Provide the [x, y] coordinate of the cell's center where the given text is located.  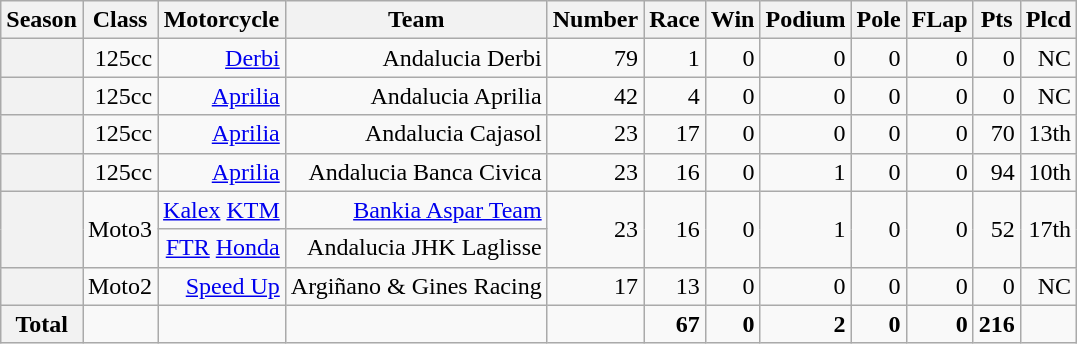
94 [996, 172]
Plcd [1048, 20]
Win [732, 20]
13th [1048, 134]
79 [595, 58]
Andalucia Derbi [416, 58]
70 [996, 134]
Pts [996, 20]
Kalex KTM [222, 210]
Race [675, 20]
FLap [940, 20]
Moto3 [120, 229]
2 [806, 324]
67 [675, 324]
FTR Honda [222, 248]
10th [1048, 172]
42 [595, 96]
Andalucia Cajasol [416, 134]
52 [996, 229]
Speed Up [222, 286]
Moto2 [120, 286]
Pole [878, 20]
Argiñano & Gines Racing [416, 286]
Total [42, 324]
Bankia Aspar Team [416, 210]
13 [675, 286]
Podium [806, 20]
4 [675, 96]
Class [120, 20]
Motorcycle [222, 20]
Andalucia Aprilia [416, 96]
Andalucia Banca Civica [416, 172]
17th [1048, 229]
216 [996, 324]
Team [416, 20]
Season [42, 20]
Number [595, 20]
Andalucia JHK Laglisse [416, 248]
Derbi [222, 58]
